Identify which cell holds the provided text, then report its (x, y) central coordinate. 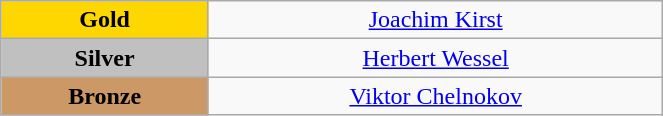
Bronze (105, 96)
Gold (105, 20)
Viktor Chelnokov (435, 96)
Joachim Kirst (435, 20)
Silver (105, 58)
Herbert Wessel (435, 58)
